Pinpoint the cell where the given text exists, returning its (x, y) midpoint coordinate. 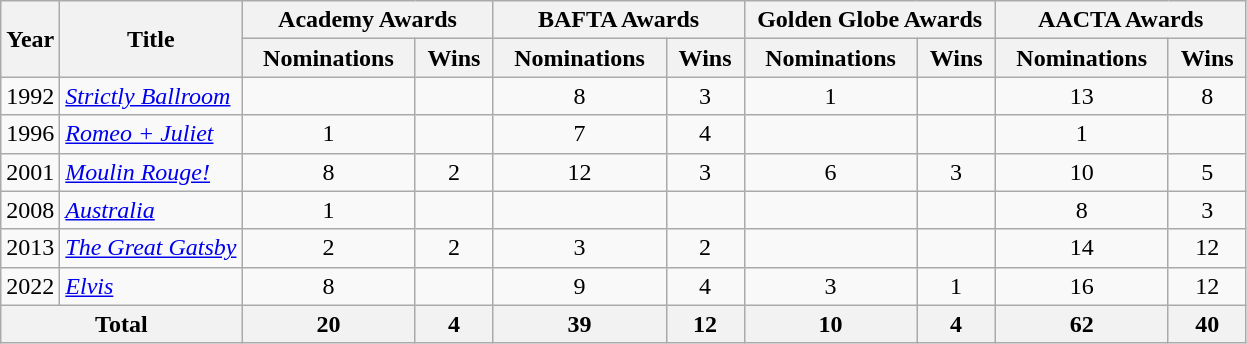
Australia (151, 210)
2001 (30, 172)
13 (1082, 96)
1992 (30, 96)
40 (1207, 324)
16 (1082, 286)
62 (1082, 324)
AACTA Awards (1120, 20)
Title (151, 39)
Elvis (151, 286)
9 (580, 286)
Year (30, 39)
Academy Awards (368, 20)
2008 (30, 210)
14 (1082, 248)
BAFTA Awards (618, 20)
The Great Gatsby (151, 248)
Golden Globe Awards (870, 20)
Total (122, 324)
Strictly Ballroom (151, 96)
20 (328, 324)
Romeo + Juliet (151, 134)
39 (580, 324)
6 (830, 172)
Moulin Rouge! (151, 172)
7 (580, 134)
2022 (30, 286)
2013 (30, 248)
5 (1207, 172)
1996 (30, 134)
